Capture the cell that displays the provided text and extract its [X, Y] central coordinate. 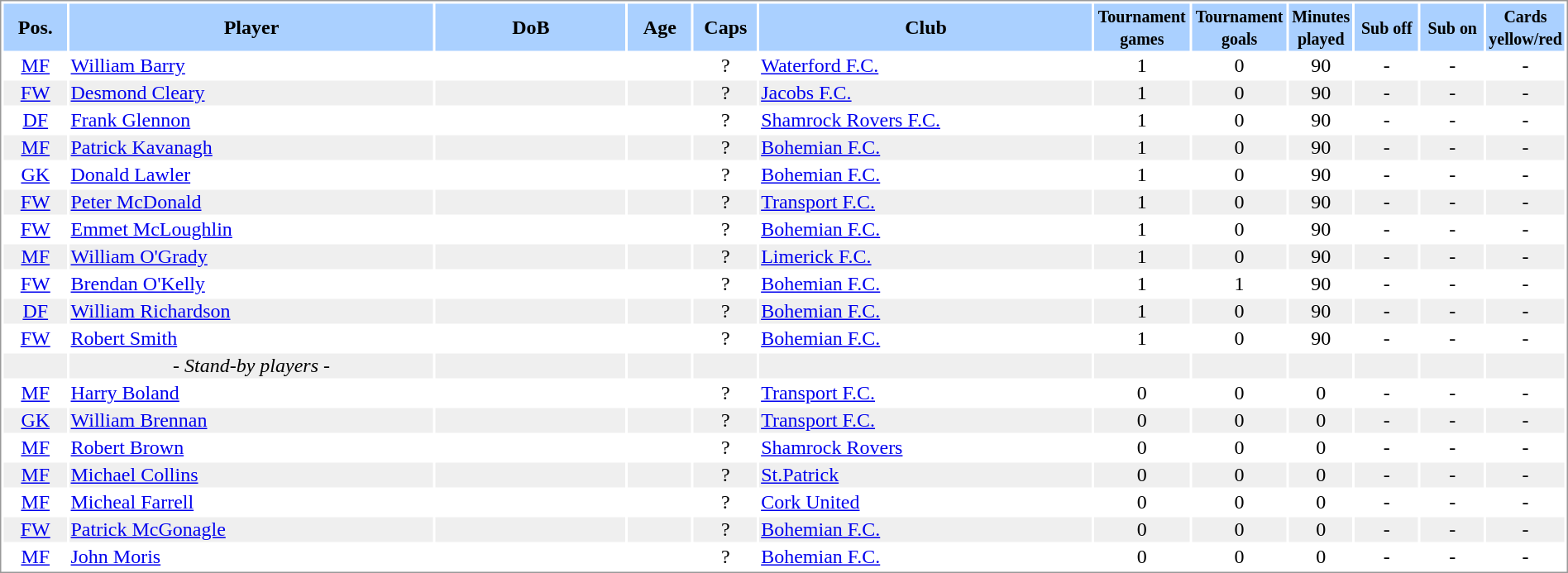
Tournamentgoals [1239, 26]
Waterford F.C. [926, 65]
Micheal Farrell [251, 502]
John Moris [251, 556]
- Stand-by players - [251, 366]
Frank Glennon [251, 120]
Club [926, 26]
Pos. [35, 26]
Emmet McLoughlin [251, 229]
Robert Brown [251, 447]
William Barry [251, 65]
Patrick McGonagle [251, 530]
Donald Lawler [251, 174]
St.Patrick [926, 475]
Peter McDonald [251, 203]
Shamrock Rovers F.C. [926, 120]
Patrick Kavanagh [251, 148]
William Richardson [251, 312]
Sub off [1386, 26]
Michael Collins [251, 475]
William Brennan [251, 421]
Harry Boland [251, 393]
Caps [726, 26]
Shamrock Rovers [926, 447]
Age [660, 26]
Cardsyellow/red [1526, 26]
Tournamentgames [1141, 26]
Limerick F.C. [926, 257]
Brendan O'Kelly [251, 284]
Sub on [1452, 26]
Minutesplayed [1322, 26]
Robert Smith [251, 338]
DoB [531, 26]
Jacobs F.C. [926, 93]
Desmond Cleary [251, 93]
Player [251, 26]
Cork United [926, 502]
William O'Grady [251, 257]
